From the cell containing the given text, extract its center point as [X, Y] coordinate. 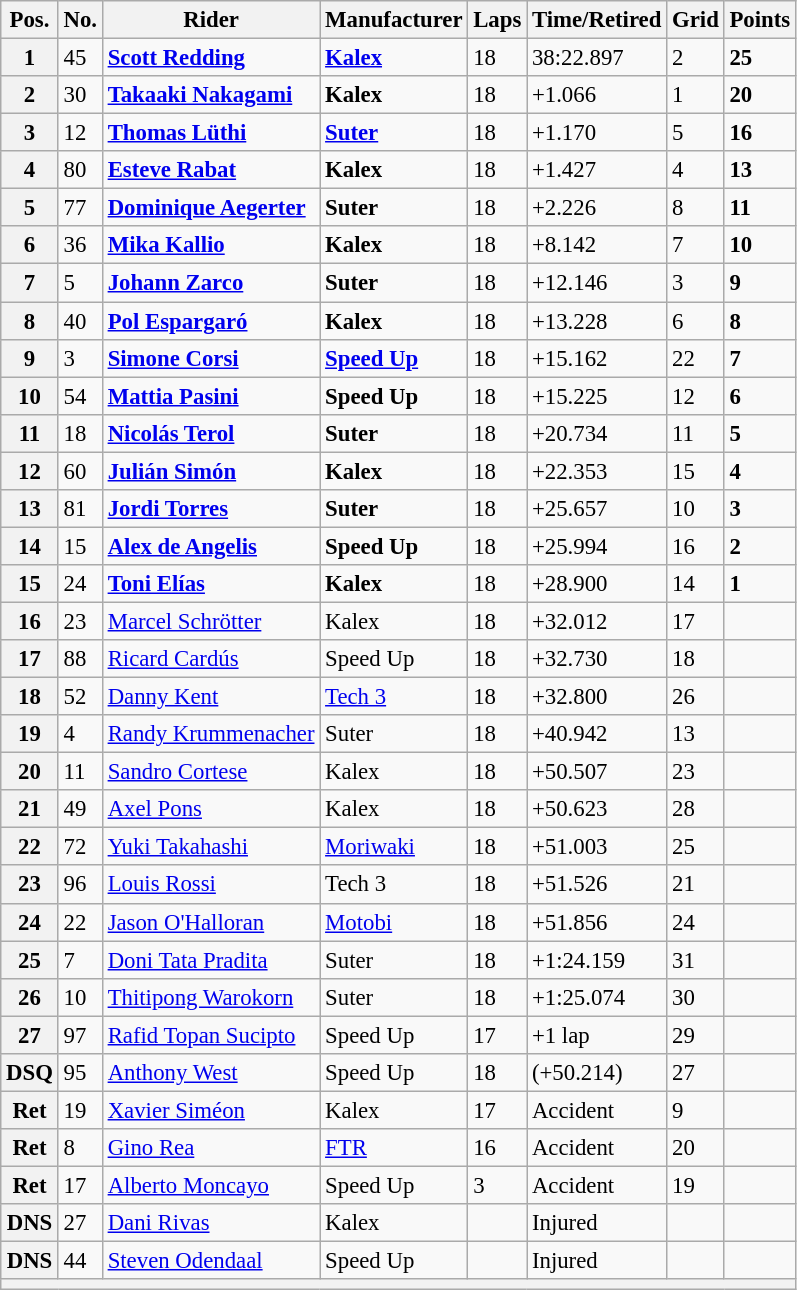
44 [80, 1261]
+25.657 [597, 509]
Moriwaki [394, 847]
88 [80, 659]
+2.226 [597, 208]
+50.507 [597, 772]
Dominique Aegerter [210, 208]
+40.942 [597, 734]
97 [80, 1035]
No. [80, 20]
60 [80, 471]
49 [80, 809]
72 [80, 847]
+13.228 [597, 321]
Manufacturer [394, 20]
+28.900 [597, 584]
36 [80, 245]
Mika Kallio [210, 245]
+12.146 [597, 283]
Alex de Angelis [210, 546]
96 [80, 885]
Anthony West [210, 1073]
28 [696, 809]
Johann Zarco [210, 283]
FTR [394, 1148]
+32.800 [597, 697]
Axel Pons [210, 809]
+25.994 [597, 546]
Points [760, 20]
Nicolás Terol [210, 433]
Pos. [30, 20]
45 [80, 58]
+1.170 [597, 133]
Time/Retired [597, 20]
80 [80, 170]
Rafid Topan Sucipto [210, 1035]
Xavier Siméon [210, 1110]
Jordi Torres [210, 509]
31 [696, 960]
+22.353 [597, 471]
Toni Elías [210, 584]
+15.162 [597, 358]
Sandro Cortese [210, 772]
Thomas Lüthi [210, 133]
40 [80, 321]
+50.623 [597, 809]
Scott Redding [210, 58]
Grid [696, 20]
Steven Odendaal [210, 1261]
Laps [498, 20]
Danny Kent [210, 697]
Mattia Pasini [210, 396]
+1.066 [597, 95]
+51.856 [597, 922]
77 [80, 208]
38:22.897 [597, 58]
+1:25.074 [597, 997]
+51.003 [597, 847]
+1.427 [597, 170]
Gino Rea [210, 1148]
+1 lap [597, 1035]
Simone Corsi [210, 358]
Thitipong Warokorn [210, 997]
Takaaki Nakagami [210, 95]
Ricard Cardús [210, 659]
+8.142 [597, 245]
54 [80, 396]
+20.734 [597, 433]
Motobi [394, 922]
Pol Espargaró [210, 321]
81 [80, 509]
+51.526 [597, 885]
+15.225 [597, 396]
DSQ [30, 1073]
(+50.214) [597, 1073]
+32.730 [597, 659]
Yuki Takahashi [210, 847]
Louis Rossi [210, 885]
Doni Tata Pradita [210, 960]
Marcel Schrötter [210, 621]
Randy Krummenacher [210, 734]
Rider [210, 20]
Jason O'Halloran [210, 922]
Esteve Rabat [210, 170]
29 [696, 1035]
Alberto Moncayo [210, 1185]
52 [80, 697]
+1:24.159 [597, 960]
Julián Simón [210, 471]
+32.012 [597, 621]
Dani Rivas [210, 1223]
95 [80, 1073]
